Pinpoint the cell where the given text exists, returning its (X, Y) midpoint coordinate. 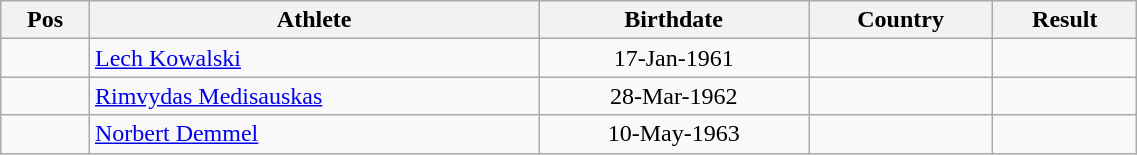
Result (1065, 20)
Lech Kowalski (314, 58)
10-May-1963 (674, 134)
Birthdate (674, 20)
28-Mar-1962 (674, 96)
Norbert Demmel (314, 134)
Rimvydas Medisauskas (314, 96)
Athlete (314, 20)
Pos (46, 20)
Country (900, 20)
17-Jan-1961 (674, 58)
